From the cell containing the given text, extract its center point as [x, y] coordinate. 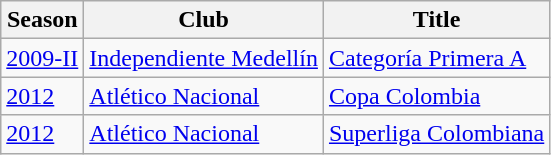
2009-II [42, 58]
Superliga Colombiana [436, 134]
Copa Colombia [436, 96]
Title [436, 20]
Club [204, 20]
Season [42, 20]
Categoría Primera A [436, 58]
Independiente Medellín [204, 58]
